Extract the [x, y] coordinate from the center of the cell holding the provided text.  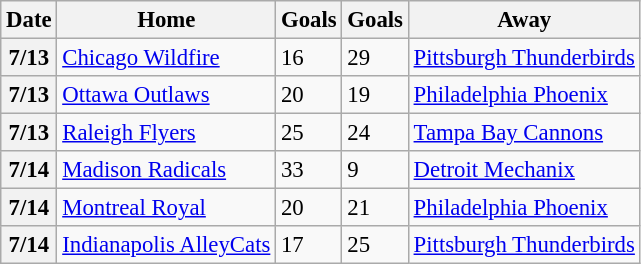
29 [375, 58]
24 [375, 133]
Date [29, 20]
Ottawa Outlaws [166, 95]
17 [309, 245]
Madison Radicals [166, 170]
Indianapolis AlleyCats [166, 245]
19 [375, 95]
9 [375, 170]
Detroit Mechanix [524, 170]
Away [524, 20]
16 [309, 58]
Tampa Bay Cannons [524, 133]
Raleigh Flyers [166, 133]
21 [375, 208]
Chicago Wildfire [166, 58]
Montreal Royal [166, 208]
33 [309, 170]
Home [166, 20]
